Locate the cell with the specified text and output its (x, y) center coordinate. 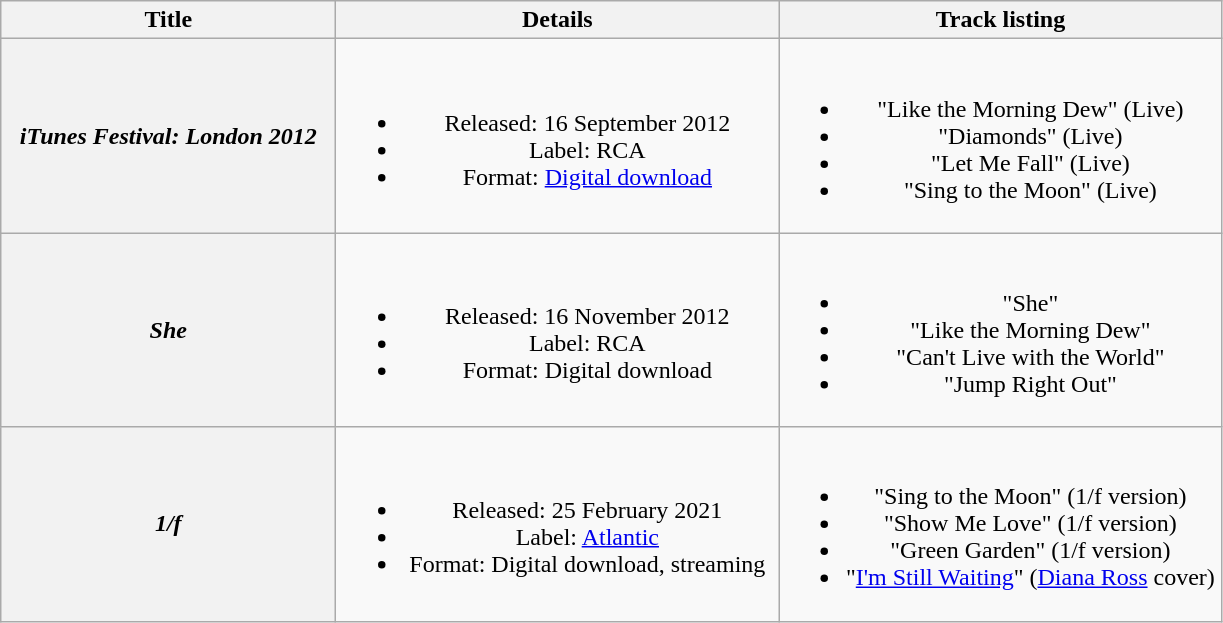
Released: 25 February 2021Label: AtlanticFormat: Digital download, streaming (558, 524)
"Like the Morning Dew" (Live)"Diamonds" (Live)"Let Me Fall" (Live)"Sing to the Moon" (Live) (1000, 136)
Details (558, 20)
iTunes Festival: London 2012 (168, 136)
Released: 16 November 2012Label: RCAFormat: Digital download (558, 330)
Title (168, 20)
"She""Like the Morning Dew""Can't Live with the World""Jump Right Out" (1000, 330)
1/f (168, 524)
Track listing (1000, 20)
Released: 16 September 2012Label: RCAFormat: Digital download (558, 136)
"Sing to the Moon" (1/f version)"Show Me Love" (1/f version)"Green Garden" (1/f version)"I'm Still Waiting" (Diana Ross cover) (1000, 524)
She (168, 330)
